Output the (x, y) coordinate of the center of the cell containing the given text.  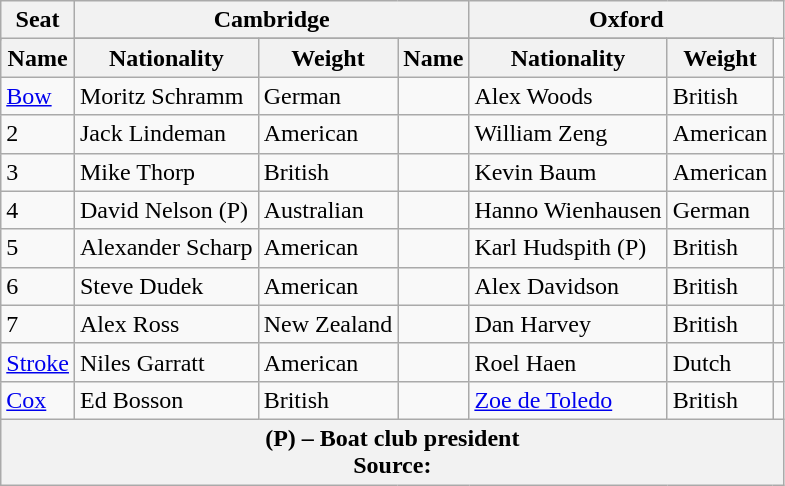
Alex Ross (166, 324)
Dutch (720, 362)
Niles Garratt (166, 362)
William Zeng (568, 134)
Stroke (38, 362)
(P) – Boat club presidentSource: (392, 452)
Karl Hudspith (P) (568, 248)
Cambridge (271, 20)
Oxford (626, 20)
Roel Haen (568, 362)
Bow (38, 96)
Australian (328, 210)
Seat (38, 20)
Steve Dudek (166, 286)
Cox (38, 400)
David Nelson (P) (166, 210)
Zoe de Toledo (568, 400)
Alex Davidson (568, 286)
Moritz Schramm (166, 96)
2 (38, 134)
Alex Woods (568, 96)
Dan Harvey (568, 324)
5 (38, 248)
7 (38, 324)
Jack Lindeman (166, 134)
Hanno Wienhausen (568, 210)
Kevin Baum (568, 172)
6 (38, 286)
New Zealand (328, 324)
Alexander Scharp (166, 248)
Ed Bosson (166, 400)
Mike Thorp (166, 172)
3 (38, 172)
4 (38, 210)
